Locate the cell with the specified text and output its (x, y) center coordinate. 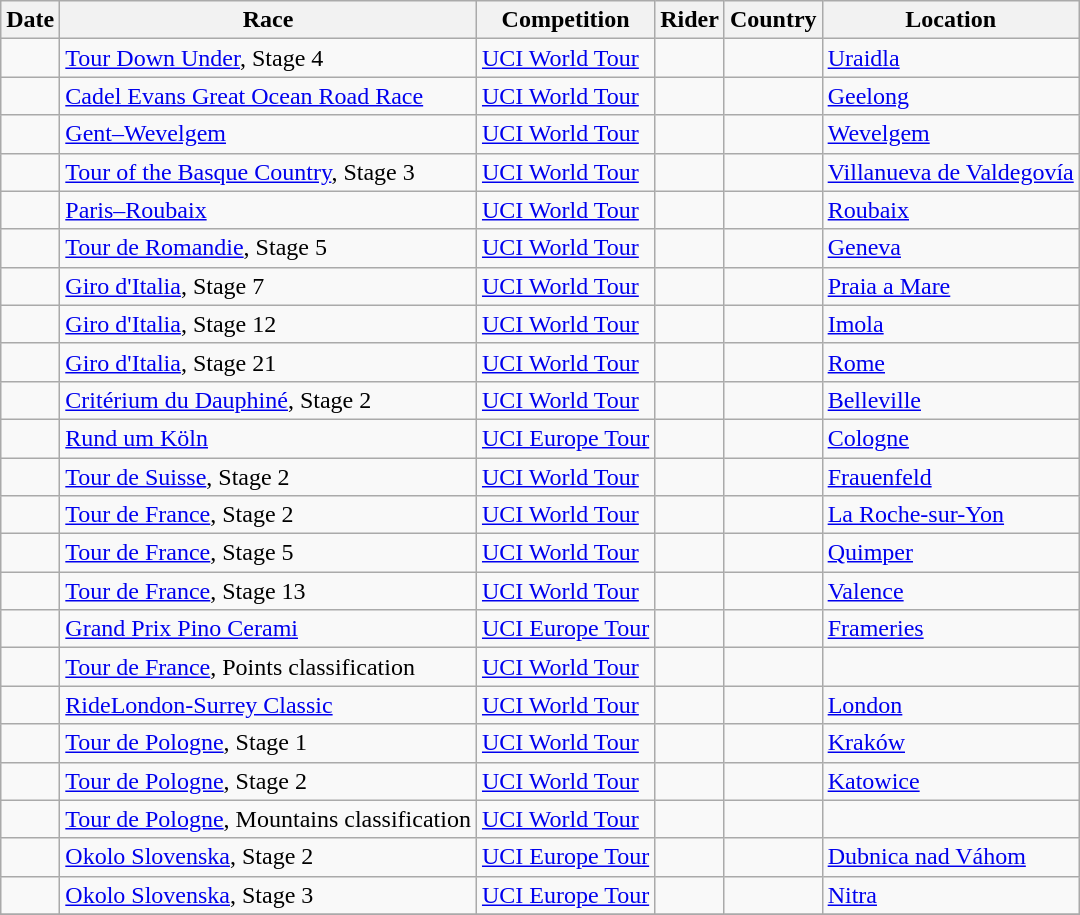
Tour de Pologne, Stage 1 (268, 743)
Giro d'Italia, Stage 21 (268, 362)
Rider (690, 20)
La Roche-sur-Yon (950, 515)
Geneva (950, 248)
Giro d'Italia, Stage 7 (268, 286)
Quimper (950, 553)
RideLondon-Surrey Classic (268, 705)
Imola (950, 324)
Paris–Roubaix (268, 210)
Dubnica nad Váhom (950, 857)
Rome (950, 362)
Cadel Evans Great Ocean Road Race (268, 96)
Kraków (950, 743)
Tour de France, Points classification (268, 667)
Grand Prix Pino Cerami (268, 629)
Race (268, 20)
Okolo Slovenska, Stage 2 (268, 857)
Country (773, 20)
Tour de France, Stage 2 (268, 515)
Tour de France, Stage 13 (268, 591)
Tour de France, Stage 5 (268, 553)
Rund um Köln (268, 438)
Frameries (950, 629)
Uraidla (950, 58)
Roubaix (950, 210)
Frauenfeld (950, 477)
Tour de Pologne, Stage 2 (268, 781)
Critérium du Dauphiné, Stage 2 (268, 400)
London (950, 705)
Giro d'Italia, Stage 12 (268, 324)
Geelong (950, 96)
Competition (565, 20)
Valence (950, 591)
Cologne (950, 438)
Belleville (950, 400)
Tour de Romandie, Stage 5 (268, 248)
Tour Down Under, Stage 4 (268, 58)
Tour of the Basque Country, Stage 3 (268, 172)
Villanueva de Valdegovía (950, 172)
Wevelgem (950, 134)
Tour de Pologne, Mountains classification (268, 819)
Praia a Mare (950, 286)
Gent–Wevelgem (268, 134)
Date (30, 20)
Location (950, 20)
Okolo Slovenska, Stage 3 (268, 895)
Katowice (950, 781)
Tour de Suisse, Stage 2 (268, 477)
Nitra (950, 895)
